Pinpoint the cell where the given text exists, returning its [X, Y] midpoint coordinate. 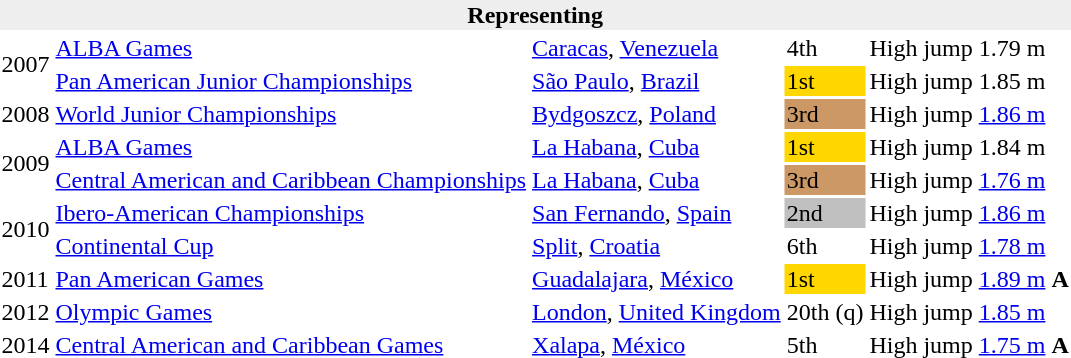
Pan American Junior Championships [291, 81]
Caracas, Venezuela [657, 48]
2009 [26, 164]
2nd [825, 213]
San Fernando, Spain [657, 213]
2010 [26, 230]
Pan American Games [291, 279]
2012 [26, 312]
London, United Kingdom [657, 312]
1.89 m A [1024, 279]
2011 [26, 279]
World Junior Championships [291, 114]
Central American and Caribbean Championships [291, 180]
2008 [26, 114]
6th [825, 246]
Bydgoszcz, Poland [657, 114]
Continental Cup [291, 246]
20th (q) [825, 312]
Guadalajara, México [657, 279]
Ibero-American Championships [291, 213]
4th [825, 48]
Split, Croatia [657, 246]
1.76 m [1024, 180]
1.79 m [1024, 48]
2007 [26, 64]
1.78 m [1024, 246]
São Paulo, Brazil [657, 81]
1.84 m [1024, 147]
Representing [535, 15]
Olympic Games [291, 312]
